Detect which cell encompasses the target text, then output its (x, y) center coordinate. 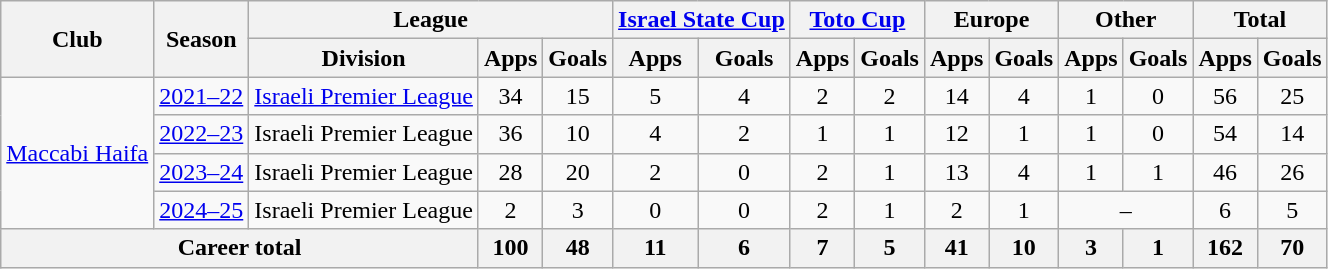
26 (1292, 172)
Club (78, 39)
46 (1225, 172)
34 (510, 96)
Maccabi Haifa (78, 153)
Israel State Cup (702, 20)
7 (822, 248)
2024–25 (202, 210)
41 (956, 248)
League (431, 20)
11 (656, 248)
28 (510, 172)
36 (510, 134)
54 (1225, 134)
Division (364, 58)
15 (578, 96)
– (1126, 210)
Europe (991, 20)
Season (202, 39)
20 (578, 172)
2022–23 (202, 134)
56 (1225, 96)
2021–22 (202, 96)
Career total (240, 248)
12 (956, 134)
2023–24 (202, 172)
162 (1225, 248)
25 (1292, 96)
13 (956, 172)
Toto Cup (857, 20)
70 (1292, 248)
Other (1126, 20)
48 (578, 248)
Total (1260, 20)
100 (510, 248)
